Find where the given text appears and provide that cell's center as [x, y] coordinate. 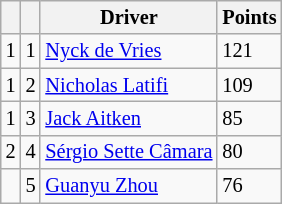
80 [249, 152]
Nicholas Latifi [128, 85]
5 [31, 186]
Points [249, 17]
4 [31, 152]
76 [249, 186]
Guanyu Zhou [128, 186]
3 [31, 118]
Driver [128, 17]
Sérgio Sette Câmara [128, 152]
Jack Aitken [128, 118]
Nyck de Vries [128, 51]
85 [249, 118]
121 [249, 51]
109 [249, 85]
